Search for the cell housing the specified text and yield its (X, Y) center coordinate. 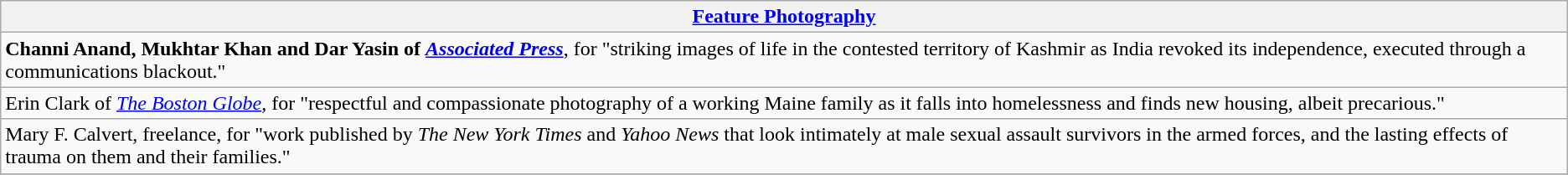
Feature Photography (784, 17)
